Return the [X, Y] coordinate for the center point of the cell that contains the specified text.  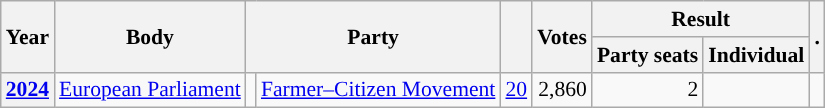
Year [28, 36]
Result [701, 19]
2,860 [562, 90]
2 [648, 90]
Party seats [648, 55]
20 [516, 90]
Farmer–Citizen Movement [378, 90]
. [817, 36]
Individual [756, 55]
Party [374, 36]
European Parliament [150, 90]
Votes [562, 36]
Body [150, 36]
2024 [28, 90]
